Capture the cell that displays the provided text and extract its (x, y) central coordinate. 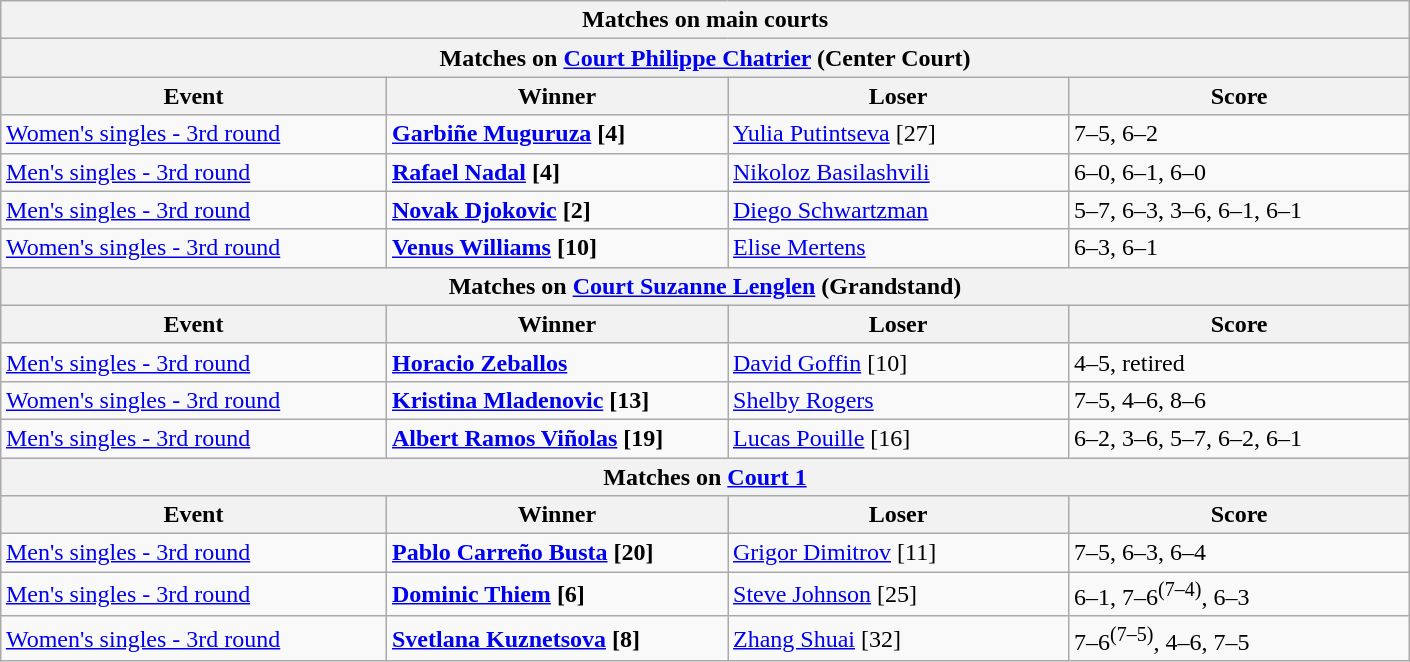
Diego Schwartzman (898, 210)
7–5, 6–2 (1240, 134)
6–0, 6–1, 6–0 (1240, 172)
Elise Mertens (898, 248)
Zhang Shuai [32] (898, 638)
Novak Djokovic [2] (556, 210)
Dominic Thiem [6] (556, 594)
Grigor Dimitrov [11] (898, 553)
Pablo Carreño Busta [20] (556, 553)
5–7, 6–3, 3–6, 6–1, 6–1 (1240, 210)
Steve Johnson [25] (898, 594)
Kristina Mladenovic [13] (556, 400)
Nikoloz Basilashvili (898, 172)
4–5, retired (1240, 362)
6–2, 3–6, 5–7, 6–2, 6–1 (1240, 438)
Matches on Court Suzanne Lenglen (Grandstand) (704, 286)
Venus Williams [10] (556, 248)
6–1, 7–6(7–4), 6–3 (1240, 594)
Horacio Zeballos (556, 362)
Yulia Putintseva [27] (898, 134)
David Goffin [10] (898, 362)
Albert Ramos Viñolas [19] (556, 438)
Lucas Pouille [16] (898, 438)
6–3, 6–1 (1240, 248)
Garbiñe Muguruza [4] (556, 134)
Matches on main courts (704, 20)
Matches on Court 1 (704, 477)
Svetlana Kuznetsova [8] (556, 638)
Shelby Rogers (898, 400)
7–6(7–5), 4–6, 7–5 (1240, 638)
Matches on Court Philippe Chatrier (Center Court) (704, 58)
7–5, 6–3, 6–4 (1240, 553)
Rafael Nadal [4] (556, 172)
7–5, 4–6, 8–6 (1240, 400)
